Determine the [X, Y] coordinate at the center of the cell enclosing the given text.  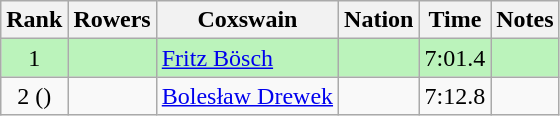
Time [455, 20]
Bolesław Drewek [247, 96]
Rank [34, 20]
Rowers [112, 20]
2 () [34, 96]
7:01.4 [455, 58]
1 [34, 58]
Coxswain [247, 20]
Fritz Bösch [247, 58]
Nation [379, 20]
7:12.8 [455, 96]
Notes [525, 20]
